Identify which cell holds the provided text, then report its [X, Y] central coordinate. 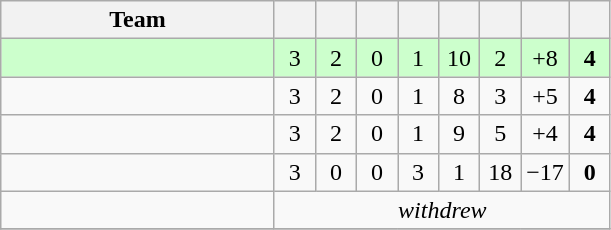
9 [460, 134]
withdrew [442, 210]
+8 [546, 58]
Team [138, 20]
+5 [546, 96]
8 [460, 96]
−17 [546, 172]
+4 [546, 134]
10 [460, 58]
18 [500, 172]
5 [500, 134]
